Detect which cell encompasses the target text, then output its (x, y) center coordinate. 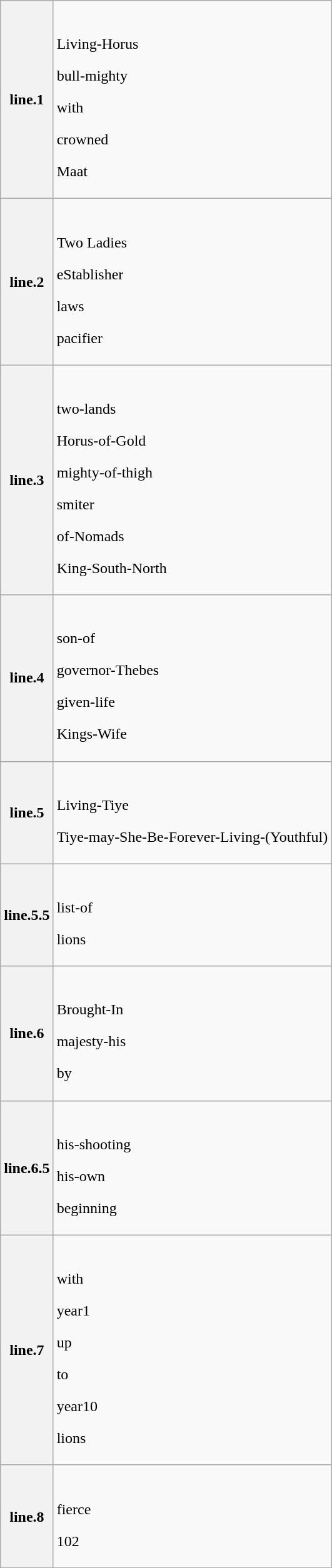
line.2 (27, 282)
Brought-In majesty-his by (193, 1034)
line.8 (27, 1516)
line.3 (27, 480)
two-lands Horus-of-Gold mighty-of-thigh smiter of-Nomads King-South-North (193, 480)
Living-Tiye Tiye-may-She-Be-Forever-Living-(Youthful) (193, 812)
line.5 (27, 812)
line.6.5 (27, 1167)
Two Ladies eStablisher laws pacifier (193, 282)
line.6 (27, 1034)
line.7 (27, 1350)
list-of lions (193, 915)
line.4 (27, 678)
Living-Horus bull-mighty with crowned Maat (193, 100)
line.5.5 (27, 915)
son-of governor-Thebes given-life Kings-Wife (193, 678)
fierce 102 (193, 1516)
line.1 (27, 100)
with year1 up to year10 lions (193, 1350)
his-shooting his-own beginning (193, 1167)
